Detect which cell encompasses the target text, then output its (X, Y) center coordinate. 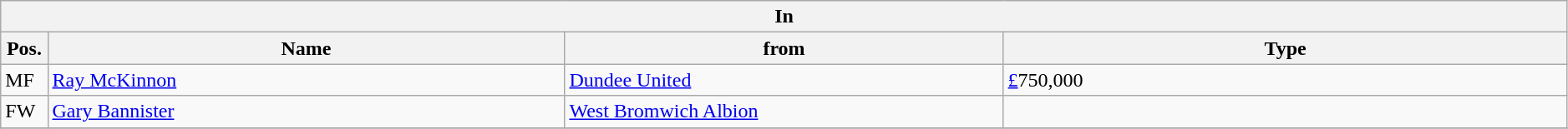
Pos. (24, 48)
West Bromwich Albion (784, 112)
MF (24, 80)
Gary Bannister (306, 112)
Dundee United (784, 80)
£750,000 (1285, 80)
from (784, 48)
Name (306, 48)
Type (1285, 48)
FW (24, 112)
Ray McKinnon (306, 80)
In (784, 17)
